Pinpoint the cell where the given text exists, returning its (x, y) midpoint coordinate. 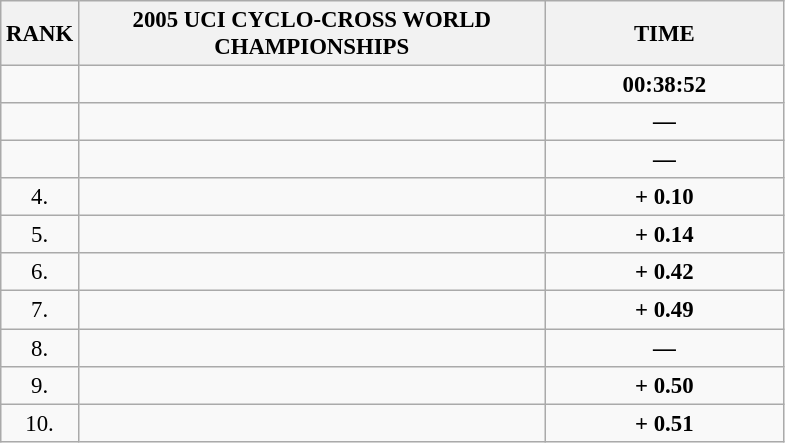
4. (40, 197)
+ 0.14 (664, 235)
7. (40, 310)
TIME (664, 34)
5. (40, 235)
+ 0.51 (664, 423)
10. (40, 423)
8. (40, 348)
9. (40, 385)
2005 UCI CYCLO-CROSS WORLD CHAMPIONSHIPS (312, 34)
+ 0.50 (664, 385)
00:38:52 (664, 85)
6. (40, 273)
+ 0.42 (664, 273)
+ 0.10 (664, 197)
RANK (40, 34)
+ 0.49 (664, 310)
